Scan for the cell matching the given text and deliver its (X, Y) coordinate at center. 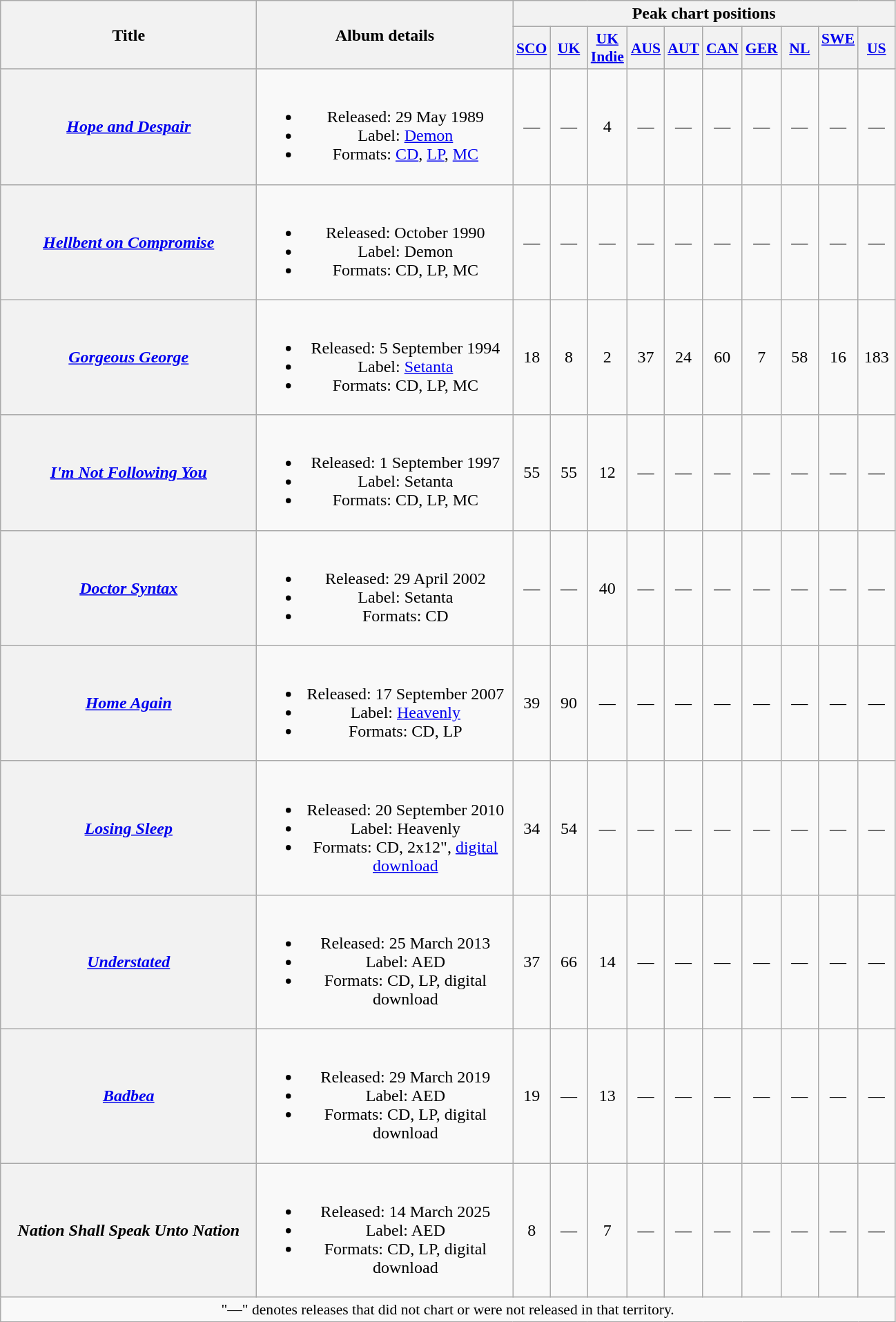
13 (607, 1096)
40 (607, 588)
4 (607, 127)
18 (532, 358)
UK Indie (607, 48)
19 (532, 1096)
183 (877, 358)
Hope and Despair (128, 127)
UK (569, 48)
SWE (838, 48)
Released: 14 March 2025Label: AEDFormats: CD, LP, digital download (385, 1229)
14 (607, 962)
GER (762, 48)
Released: 25 March 2013Label: AEDFormats: CD, LP, digital download (385, 962)
AUT (683, 48)
34 (532, 828)
24 (683, 358)
I'm Not Following You (128, 472)
60 (722, 358)
AUS (646, 48)
NL (799, 48)
Gorgeous George (128, 358)
54 (569, 828)
Released: 29 May 1989Label: DemonFormats: CD, LP, MC (385, 127)
US (877, 48)
Losing Sleep (128, 828)
16 (838, 358)
12 (607, 472)
CAN (722, 48)
Released: 20 September 2010Label: HeavenlyFormats: CD, 2x12", digital download (385, 828)
90 (569, 703)
Hellbent on Compromise (128, 242)
Released: 1 September 1997Label: SetantaFormats: CD, LP, MC (385, 472)
Doctor Syntax (128, 588)
Home Again (128, 703)
Released: 5 September 1994Label: SetantaFormats: CD, LP, MC (385, 358)
Released: 17 September 2007Label: HeavenlyFormats: CD, LP (385, 703)
"—" denotes releases that did not chart or were not released in that territory. (448, 1310)
Released: 29 April 2002Label: SetantaFormats: CD (385, 588)
Understated (128, 962)
66 (569, 962)
Peak chart positions (704, 14)
Album details (385, 35)
SCO (532, 48)
39 (532, 703)
Released: 29 March 2019Label: AEDFormats: CD, LP, digital download (385, 1096)
Nation Shall Speak Unto Nation (128, 1229)
2 (607, 358)
Title (128, 35)
Released: October 1990Label: DemonFormats: CD, LP, MC (385, 242)
58 (799, 358)
Badbea (128, 1096)
